Extract the [X, Y] coordinate from the center of the cell holding the provided text.  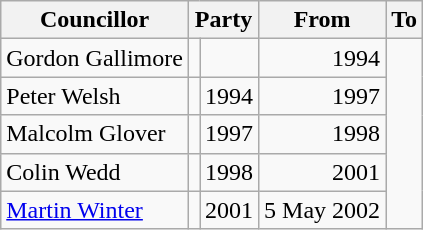
Malcolm Glover [95, 134]
Martin Winter [95, 210]
To [404, 20]
Councillor [95, 20]
Colin Wedd [95, 172]
Party [223, 20]
5 May 2002 [322, 210]
From [322, 20]
Peter Welsh [95, 96]
Gordon Gallimore [95, 58]
